From the cell containing the given text, extract its center point as (X, Y) coordinate. 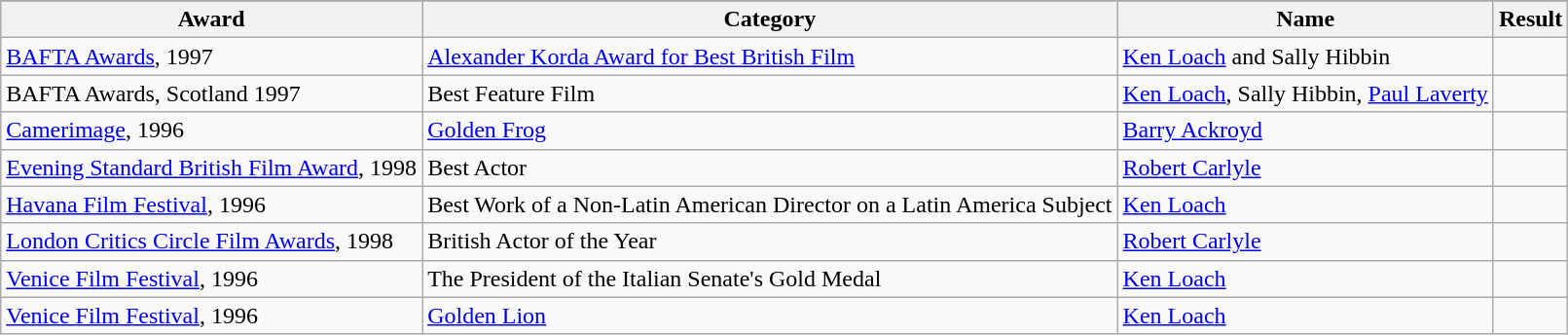
Best Work of a Non-Latin American Director on a Latin America Subject (770, 205)
Best Actor (770, 167)
Evening Standard British Film Award, 1998 (212, 167)
Alexander Korda Award for Best British Film (770, 56)
Ken Loach, Sally Hibbin, Paul Laverty (1305, 93)
Barry Ackroyd (1305, 130)
British Actor of the Year (770, 242)
Name (1305, 19)
Camerimage, 1996 (212, 130)
Havana Film Festival, 1996 (212, 205)
BAFTA Awards, 1997 (212, 56)
Best Feature Film (770, 93)
BAFTA Awards, Scotland 1997 (212, 93)
London Critics Circle Film Awards, 1998 (212, 242)
The President of the Italian Senate's Gold Medal (770, 279)
Ken Loach and Sally Hibbin (1305, 56)
Award (212, 19)
Category (770, 19)
Result (1530, 19)
Golden Lion (770, 316)
Golden Frog (770, 130)
